Return (X, Y) of the center of cell containing provided text 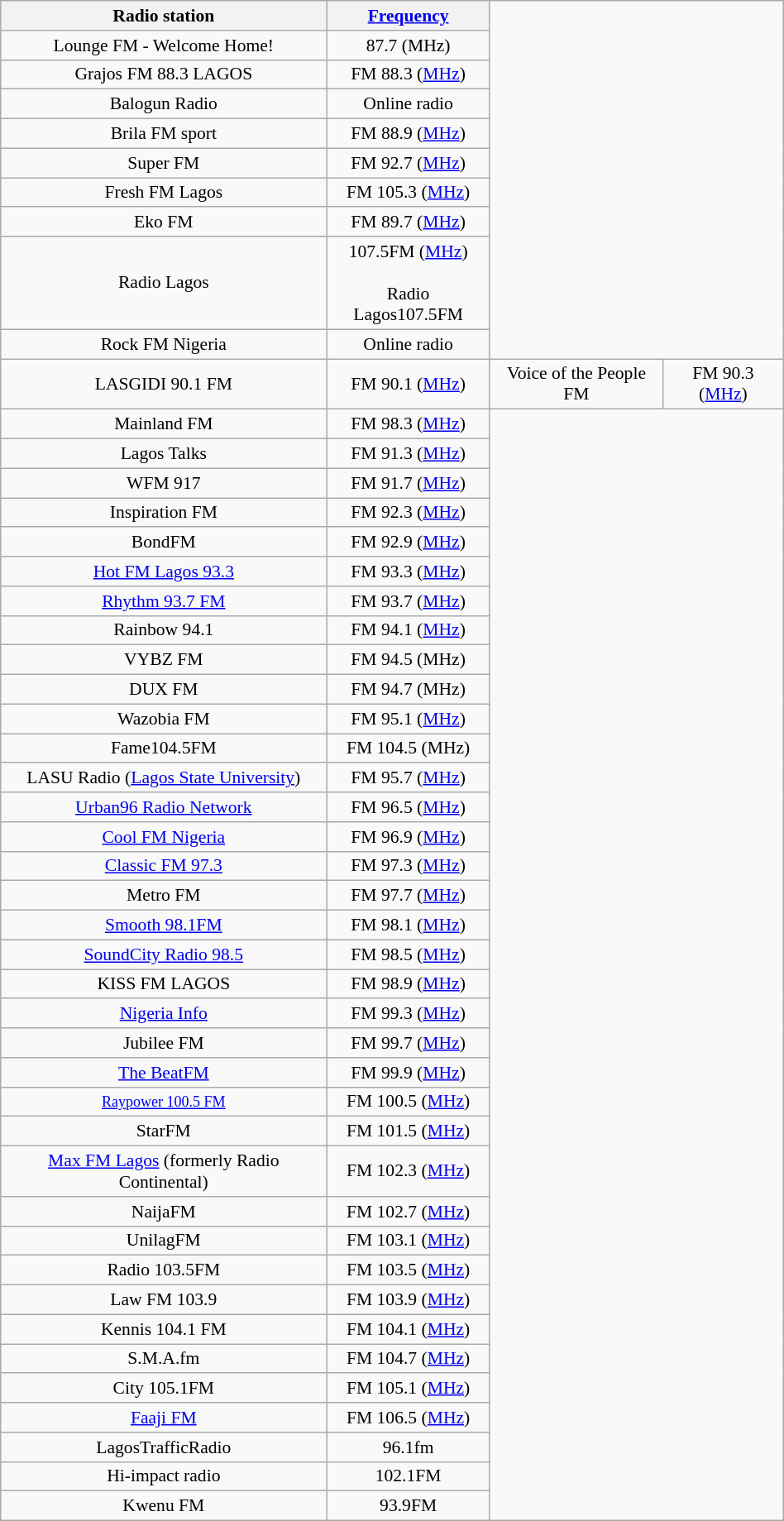
FM 102.3 (MHz) (409, 1171)
FM 103.9 (MHz) (409, 1300)
FM 88.3 (MHz) (409, 74)
102.1FM (409, 1476)
LASGIDI 90.1 FM (164, 384)
FM 91.3 (MHz) (409, 454)
FM 93.3 (MHz) (409, 572)
The BeatFM (164, 1073)
Rock FM Nigeria (164, 344)
Mainland FM (164, 424)
FM 93.7 (MHz) (409, 601)
Jubilee FM (164, 1043)
Lagos Talks (164, 454)
Hi-impact radio (164, 1476)
FM 97.3 (MHz) (409, 866)
FM 105.1 (MHz) (409, 1389)
LASU Radio (Lagos State University) (164, 778)
FM 98.9 (MHz) (409, 984)
Nigeria Info (164, 1014)
87.7 (MHz) (409, 45)
Radio Lagos (164, 283)
Smooth 98.1FM (164, 926)
FM 92.9 (MHz) (409, 543)
Eko FM (164, 222)
FM 97.7 (MHz) (409, 896)
FM 100.5 (MHz) (409, 1102)
FM 95.7 (MHz) (409, 778)
Radio station (164, 16)
FM 94.7 (MHz) (409, 690)
Fame104.5FM (164, 749)
FM 96.9 (MHz) (409, 837)
Kwenu FM (164, 1506)
NaijaFM (164, 1212)
FM 90.1 (MHz) (409, 384)
FM 96.5 (MHz) (409, 807)
FM 98.5 (MHz) (409, 954)
Grajos FM 88.3 LAGOS (164, 74)
Wazobia FM (164, 719)
FM 94.5 (MHz) (409, 660)
93.9FM (409, 1506)
S.M.A.fm (164, 1359)
Frequency (409, 16)
FM 103.5 (MHz) (409, 1270)
96.1fm (409, 1447)
Lounge FM - Welcome Home! (164, 45)
FM 94.1 (MHz) (409, 630)
LagosTrafficRadio (164, 1447)
VYBZ FM (164, 660)
FM 95.1 (MHz) (409, 719)
FM 99.7 (MHz) (409, 1043)
Hot FM Lagos 93.3 (164, 572)
Cool FM Nigeria (164, 837)
Faaji FM (164, 1418)
Metro FM (164, 896)
FM 99.9 (MHz) (409, 1073)
Voice of the People FM (576, 384)
FM 105.3 (MHz) (409, 193)
Rainbow 94.1 (164, 630)
WFM 917 (164, 483)
StarFM (164, 1131)
FM 98.1 (MHz) (409, 926)
Brila FM sport (164, 134)
FM 101.5 (MHz) (409, 1131)
FM 91.7 (MHz) (409, 483)
FM 98.3 (MHz) (409, 424)
FM 104.7 (MHz) (409, 1359)
FM 92.7 (MHz) (409, 163)
FM 104.1 (MHz) (409, 1329)
Law FM 103.9 (164, 1300)
City 105.1FM (164, 1389)
FM 106.5 (MHz) (409, 1418)
Rhythm 93.7 FM (164, 601)
Fresh FM Lagos (164, 193)
BondFM (164, 543)
Radio 103.5FM (164, 1270)
Balogun Radio (164, 104)
FM 88.9 (MHz) (409, 134)
Inspiration FM (164, 513)
SoundCity Radio 98.5 (164, 954)
FM 90.3 (MHz) (724, 384)
Kennis 104.1 FM (164, 1329)
FM 99.3 (MHz) (409, 1014)
FM 89.7 (MHz) (409, 222)
DUX FM (164, 690)
Classic FM 97.3 (164, 866)
Max FM Lagos (formerly Radio Continental) (164, 1171)
Urban96 Radio Network (164, 807)
FM 104.5 (MHz) (409, 749)
FM 102.7 (MHz) (409, 1212)
Raypower 100.5 FM (164, 1102)
107.5FM (MHz)Radio Lagos107.5FM (409, 283)
Super FM (164, 163)
FM 92.3 (MHz) (409, 513)
UnilagFM (164, 1241)
KISS FM LAGOS (164, 984)
FM 103.1 (MHz) (409, 1241)
